For the text-containing cell, return its midpoint in [X, Y] coordinate format. 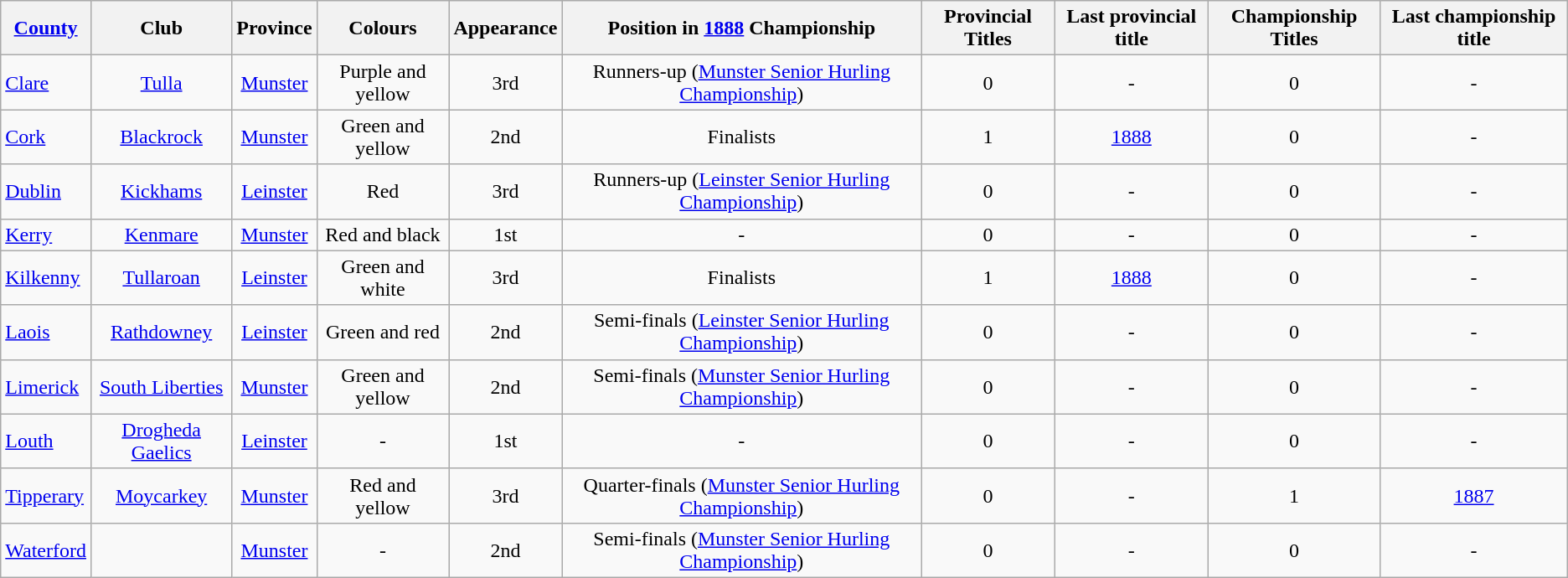
Red and black [383, 235]
Laois [46, 332]
Championship Titles [1294, 28]
Colours [383, 28]
Runners-up (Munster Senior Hurling Championship) [742, 82]
Red and yellow [383, 496]
Last provincial title [1131, 28]
Louth [46, 441]
Tullaroan [161, 278]
County [46, 28]
South Liberties [161, 387]
Dublin [46, 191]
Rathdowney [161, 332]
Club [161, 28]
Kerry [46, 235]
Drogheda Gaelics [161, 441]
Last championship title [1474, 28]
Province [275, 28]
Provincial Titles [988, 28]
Green and red [383, 332]
Clare [46, 82]
Waterford [46, 550]
Kenmare [161, 235]
Kickhams [161, 191]
Semi-finals (Leinster Senior Hurling Championship) [742, 332]
Moycarkey [161, 496]
1887 [1474, 496]
Position in 1888 Championship [742, 28]
Green and white [383, 278]
Tulla [161, 82]
Blackrock [161, 137]
Red [383, 191]
Purple and yellow [383, 82]
Limerick [46, 387]
Cork [46, 137]
Quarter-finals (Munster Senior Hurling Championship) [742, 496]
Tipperary [46, 496]
Runners-up (Leinster Senior Hurling Championship) [742, 191]
Kilkenny [46, 278]
Appearance [506, 28]
